Pinpoint the cell where the given text exists, returning its [x, y] midpoint coordinate. 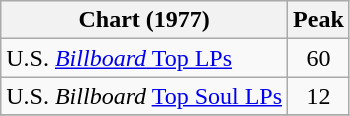
Peak [319, 20]
60 [319, 58]
U.S. Billboard Top LPs [144, 58]
U.S. Billboard Top Soul LPs [144, 96]
Chart (1977) [144, 20]
12 [319, 96]
